Return [X, Y] of the center of cell containing provided text 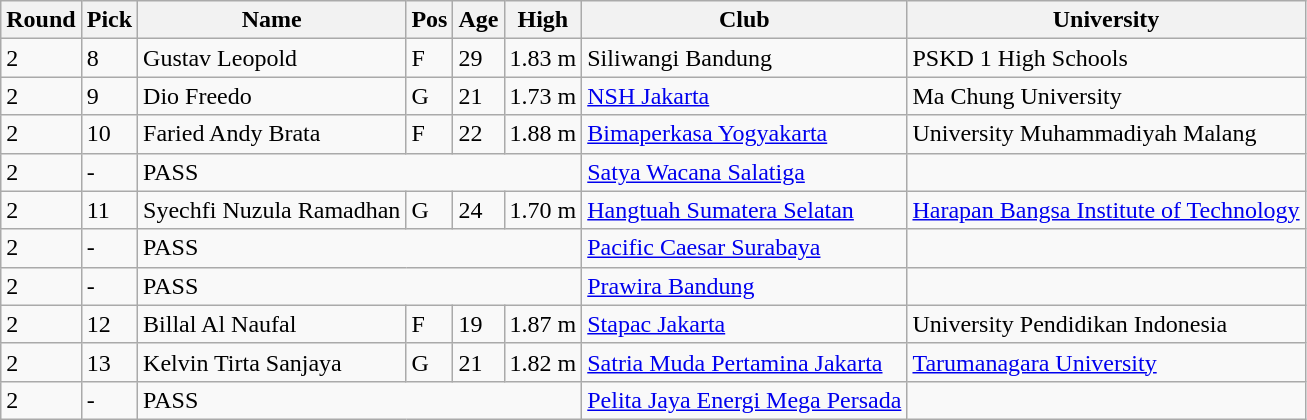
Age [478, 20]
Siliwangi Bandung [744, 58]
Pelita Jaya Energi Mega Persada [744, 400]
Name [272, 20]
Stapac Jakarta [744, 324]
Kelvin Tirta Sanjaya [272, 362]
9 [109, 96]
12 [109, 324]
Tarumanagara University [1106, 362]
29 [478, 58]
University Pendidikan Indonesia [1106, 324]
Syechfi Nuzula Ramadhan [272, 210]
24 [478, 210]
19 [478, 324]
1.73 m [543, 96]
8 [109, 58]
Round [41, 20]
PSKD 1 High Schools [1106, 58]
High [543, 20]
11 [109, 210]
Hangtuah Sumatera Selatan [744, 210]
Harapan Bangsa Institute of Technology [1106, 210]
Ma Chung University [1106, 96]
Pos [430, 20]
Bimaperkasa Yogyakarta [744, 134]
University [1106, 20]
Prawira Bandung [744, 286]
1.88 m [543, 134]
1.87 m [543, 324]
Billal Al Naufal [272, 324]
22 [478, 134]
University Muhammadiyah Malang [1106, 134]
1.70 m [543, 210]
Pick [109, 20]
Satya Wacana Salatiga [744, 172]
1.83 m [543, 58]
1.82 m [543, 362]
Dio Freedo [272, 96]
Satria Muda Pertamina Jakarta [744, 362]
Club [744, 20]
Pacific Caesar Surabaya [744, 248]
10 [109, 134]
Faried Andy Brata [272, 134]
Gustav Leopold [272, 58]
NSH Jakarta [744, 96]
13 [109, 362]
